Locate the cell with the specified text and output its [X, Y] center coordinate. 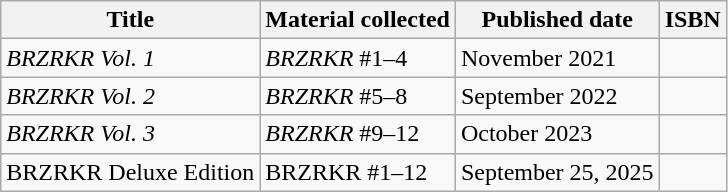
BRZRKR #1–12 [358, 172]
BRZRKR Vol. 3 [130, 134]
September 2022 [557, 96]
Material collected [358, 20]
Published date [557, 20]
October 2023 [557, 134]
BRZRKR #5–8 [358, 96]
BRZRKR Vol. 1 [130, 58]
BRZRKR Deluxe Edition [130, 172]
November 2021 [557, 58]
BRZRKR Vol. 2 [130, 96]
September 25, 2025 [557, 172]
BRZRKR #9–12 [358, 134]
ISBN [692, 20]
Title [130, 20]
BRZRKR #1–4 [358, 58]
